Scan for the cell matching the given text and deliver its [X, Y] coordinate at center. 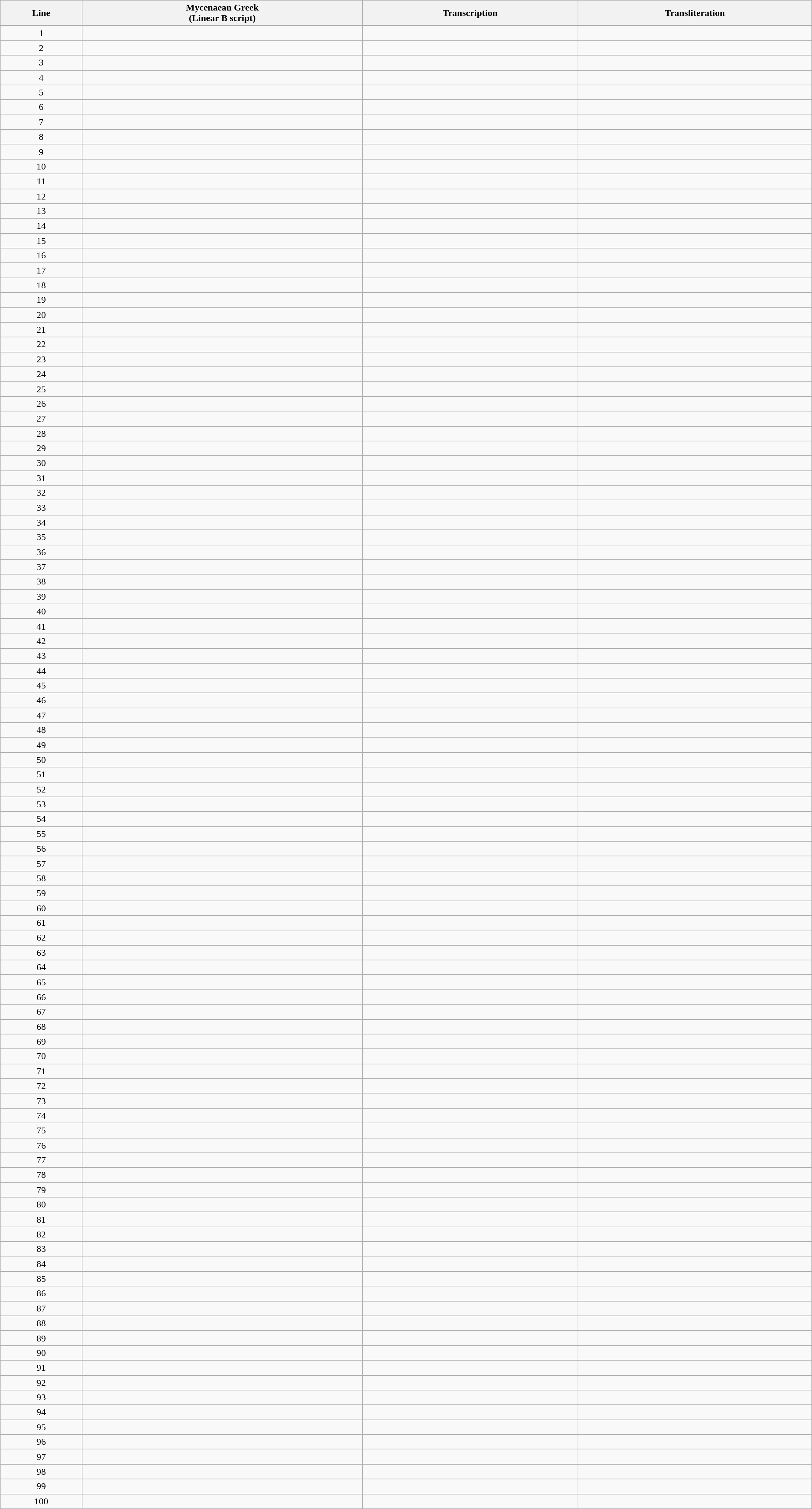
34 [41, 522]
100 [41, 1501]
88 [41, 1323]
45 [41, 686]
89 [41, 1338]
50 [41, 760]
2 [41, 48]
5 [41, 92]
36 [41, 552]
99 [41, 1486]
38 [41, 582]
87 [41, 1308]
92 [41, 1383]
25 [41, 389]
93 [41, 1398]
73 [41, 1101]
42 [41, 641]
98 [41, 1472]
14 [41, 226]
97 [41, 1457]
49 [41, 745]
78 [41, 1175]
48 [41, 730]
62 [41, 938]
83 [41, 1249]
16 [41, 256]
33 [41, 508]
86 [41, 1294]
Line [41, 13]
28 [41, 434]
84 [41, 1264]
6 [41, 107]
37 [41, 567]
51 [41, 775]
27 [41, 418]
23 [41, 359]
95 [41, 1427]
32 [41, 493]
96 [41, 1442]
64 [41, 967]
66 [41, 997]
12 [41, 196]
19 [41, 300]
46 [41, 701]
40 [41, 611]
68 [41, 1027]
65 [41, 982]
71 [41, 1071]
79 [41, 1190]
75 [41, 1130]
15 [41, 241]
53 [41, 804]
29 [41, 448]
Transliteration [695, 13]
90 [41, 1353]
47 [41, 715]
91 [41, 1368]
55 [41, 834]
44 [41, 671]
26 [41, 404]
10 [41, 166]
24 [41, 374]
69 [41, 1041]
21 [41, 330]
17 [41, 270]
39 [41, 597]
13 [41, 211]
61 [41, 923]
74 [41, 1115]
20 [41, 315]
3 [41, 63]
54 [41, 819]
43 [41, 656]
8 [41, 137]
80 [41, 1205]
58 [41, 878]
81 [41, 1220]
18 [41, 285]
63 [41, 953]
72 [41, 1086]
82 [41, 1234]
22 [41, 344]
77 [41, 1160]
52 [41, 789]
9 [41, 152]
7 [41, 122]
Transcription [470, 13]
70 [41, 1056]
41 [41, 626]
11 [41, 181]
76 [41, 1145]
4 [41, 78]
1 [41, 33]
60 [41, 908]
67 [41, 1012]
59 [41, 893]
57 [41, 863]
94 [41, 1412]
56 [41, 849]
Mycenaean Greek(Linear B script) [222, 13]
30 [41, 463]
35 [41, 537]
85 [41, 1279]
31 [41, 478]
